Detect which cell encompasses the target text, then output its [x, y] center coordinate. 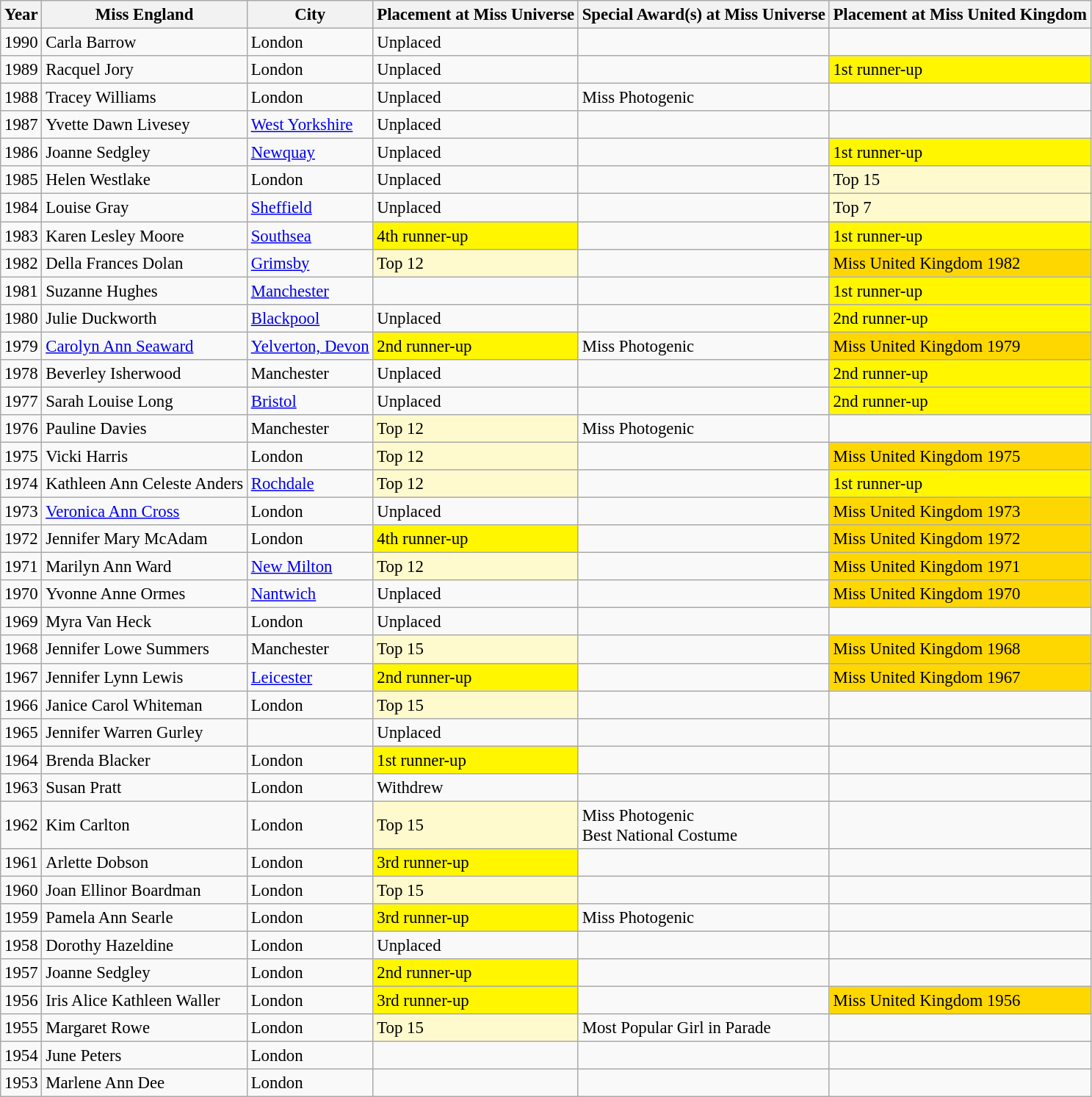
Miss England [144, 15]
1978 [21, 374]
Kathleen Ann Celeste Anders [144, 484]
Carla Barrow [144, 43]
Miss United Kingdom 1968 [960, 650]
Miss PhotogenicBest National Costume [704, 825]
1979 [21, 346]
Helen Westlake [144, 180]
Tracey Williams [144, 98]
Newquay [310, 153]
Yvonne Anne Ormes [144, 594]
June Peters [144, 1056]
Susan Pratt [144, 788]
1989 [21, 70]
Kim Carlton [144, 825]
1976 [21, 429]
1966 [21, 705]
Marlene Ann Dee [144, 1083]
Southsea [310, 236]
1958 [21, 946]
1990 [21, 43]
1977 [21, 401]
Jennifer Lowe Summers [144, 650]
Sheffield [310, 208]
1987 [21, 125]
Placement at Miss Universe [476, 15]
Brenda Blacker [144, 760]
1967 [21, 677]
Karen Lesley Moore [144, 236]
1981 [21, 291]
1986 [21, 153]
Sarah Louise Long [144, 401]
Yvette Dawn Livesey [144, 125]
1972 [21, 539]
Jennifer Warren Gurley [144, 732]
1957 [21, 973]
1974 [21, 484]
1964 [21, 760]
Pauline Davies [144, 429]
1954 [21, 1056]
Miss United Kingdom 1982 [960, 263]
Miss United Kingdom 1975 [960, 456]
Rochdale [310, 484]
Miss United Kingdom 1979 [960, 346]
1973 [21, 512]
1980 [21, 318]
Miss United Kingdom 1973 [960, 512]
1963 [21, 788]
Miss United Kingdom 1971 [960, 567]
Miss United Kingdom 1972 [960, 539]
1953 [21, 1083]
Miss United Kingdom 1970 [960, 594]
1971 [21, 567]
Pamela Ann Searle [144, 918]
Janice Carol Whiteman [144, 705]
Most Popular Girl in Parade [704, 1028]
1955 [21, 1028]
Yelverton, Devon [310, 346]
Nantwich [310, 594]
1956 [21, 1001]
Vicki Harris [144, 456]
1969 [21, 622]
Della Frances Dolan [144, 263]
Julie Duckworth [144, 318]
1988 [21, 98]
Placement at Miss United Kingdom [960, 15]
Beverley Isherwood [144, 374]
Veronica Ann Cross [144, 512]
Myra Van Heck [144, 622]
1975 [21, 456]
Carolyn Ann Seaward [144, 346]
1965 [21, 732]
Racquel Jory [144, 70]
New Milton [310, 567]
1961 [21, 863]
1982 [21, 263]
Miss United Kingdom 1967 [960, 677]
Suzanne Hughes [144, 291]
Margaret Rowe [144, 1028]
1960 [21, 890]
1985 [21, 180]
1983 [21, 236]
City [310, 15]
Bristol [310, 401]
Arlette Dobson [144, 863]
Withdrew [476, 788]
1984 [21, 208]
Jennifer Lynn Lewis [144, 677]
Leicester [310, 677]
Year [21, 15]
1962 [21, 825]
Joan Ellinor Boardman [144, 890]
West Yorkshire [310, 125]
1970 [21, 594]
Dorothy Hazeldine [144, 946]
Special Award(s) at Miss Universe [704, 15]
Iris Alice Kathleen Waller [144, 1001]
Miss United Kingdom 1956 [960, 1001]
Blackpool [310, 318]
Louise Gray [144, 208]
Marilyn Ann Ward [144, 567]
1968 [21, 650]
Grimsby [310, 263]
Top 7 [960, 208]
1959 [21, 918]
Jennifer Mary McAdam [144, 539]
